Extract the [X, Y] coordinate from the center of the cell holding the provided text.  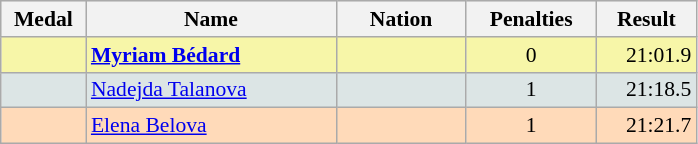
21:18.5 [646, 90]
21:01.9 [646, 55]
Elena Belova [211, 126]
Medal [44, 19]
21:21.7 [646, 126]
Name [211, 19]
Result [646, 19]
Penalties [531, 19]
Nadejda Talanova [211, 90]
0 [531, 55]
Nation [401, 19]
Myriam Bédard [211, 55]
